Locate the cell with the specified text and output its [x, y] center coordinate. 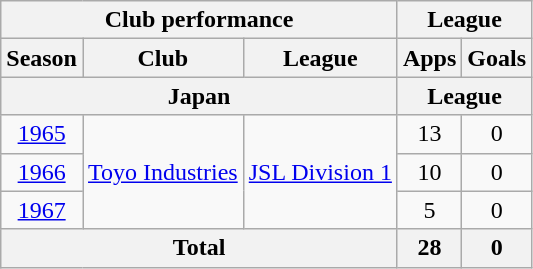
Club [162, 58]
1965 [42, 134]
Apps [429, 58]
5 [429, 210]
13 [429, 134]
1967 [42, 210]
Total [200, 248]
10 [429, 172]
Club performance [200, 20]
Toyo Industries [162, 172]
Japan [200, 96]
1966 [42, 172]
Season [42, 58]
Goals [497, 58]
JSL Division 1 [320, 172]
28 [429, 248]
